For the text-containing cell, return its midpoint in [X, Y] coordinate format. 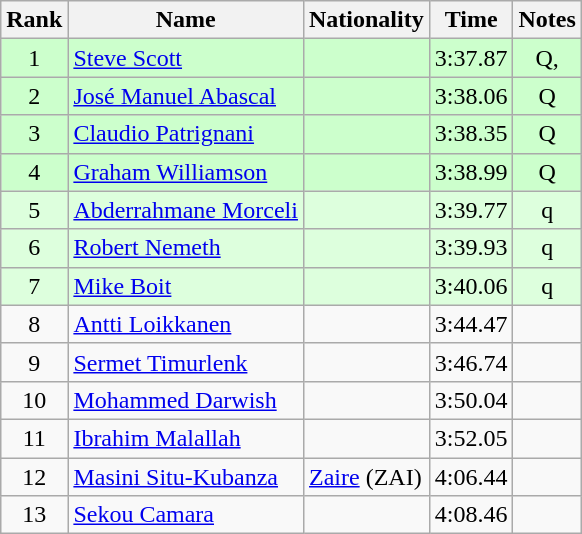
Notes [547, 20]
3:39.77 [471, 210]
Sermet Timurlenk [186, 362]
Mohammed Darwish [186, 400]
8 [34, 324]
3:37.87 [471, 58]
Ibrahim Malallah [186, 438]
Masini Situ-Kubanza [186, 477]
3:38.99 [471, 172]
Antti Loikkanen [186, 324]
Claudio Patrignani [186, 134]
Time [471, 20]
11 [34, 438]
Sekou Camara [186, 515]
7 [34, 286]
4:08.46 [471, 515]
3:46.74 [471, 362]
José Manuel Abascal [186, 96]
3:44.47 [471, 324]
10 [34, 400]
Abderrahmane Morceli [186, 210]
3:38.35 [471, 134]
Rank [34, 20]
Mike Boit [186, 286]
5 [34, 210]
3:40.06 [471, 286]
Nationality [366, 20]
Graham Williamson [186, 172]
9 [34, 362]
3:50.04 [471, 400]
Name [186, 20]
6 [34, 248]
4 [34, 172]
1 [34, 58]
3:39.93 [471, 248]
12 [34, 477]
2 [34, 96]
Steve Scott [186, 58]
3 [34, 134]
3:38.06 [471, 96]
13 [34, 515]
3:52.05 [471, 438]
Q, [547, 58]
Zaire (ZAI) [366, 477]
4:06.44 [471, 477]
Robert Nemeth [186, 248]
